Determine the [x, y] coordinate at the center of the cell enclosing the given text.  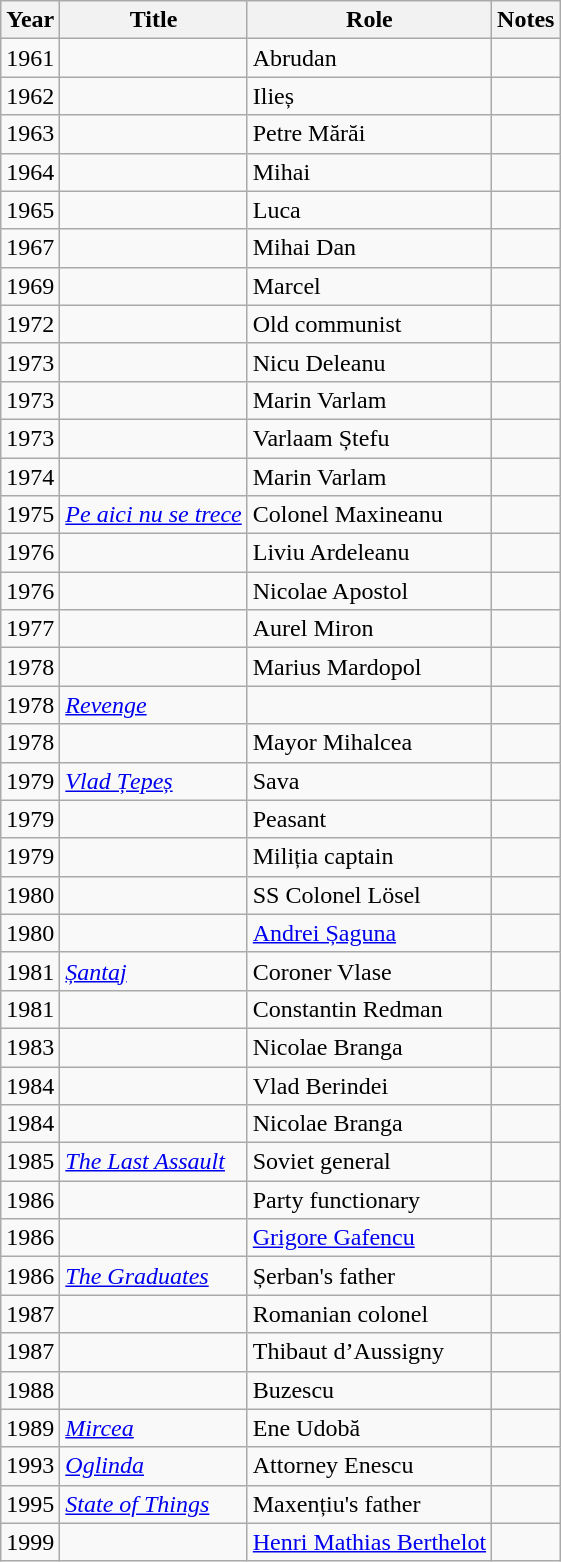
Pe aici nu se trece [154, 515]
Attorney Enescu [369, 1466]
Party functionary [369, 1200]
Vlad Țepeș [154, 781]
1985 [30, 1162]
1963 [30, 134]
1972 [30, 324]
Romanian colonel [369, 1314]
State of Things [154, 1504]
1961 [30, 58]
Peasant [369, 819]
Șantaj [154, 971]
Buzescu [369, 1390]
Aurel Miron [369, 629]
1974 [30, 477]
1962 [30, 96]
Old communist [369, 324]
Maxențiu's father [369, 1504]
Coroner Vlase [369, 971]
1988 [30, 1390]
SS Colonel Lösel [369, 895]
Andrei Șaguna [369, 933]
Soviet general [369, 1162]
Luca [369, 210]
Nicu Deleanu [369, 362]
Henri Mathias Berthelot [369, 1542]
1983 [30, 1047]
Revenge [154, 705]
Sava [369, 781]
1965 [30, 210]
Year [30, 20]
1964 [30, 172]
Nicolae Apostol [369, 591]
Mayor Mihalcea [369, 743]
Mihai Dan [369, 248]
Ilieș [369, 96]
1999 [30, 1542]
Mihai [369, 172]
Miliția captain [369, 857]
Ene Udobă [369, 1428]
The Last Assault [154, 1162]
Role [369, 20]
1967 [30, 248]
Constantin Redman [369, 1009]
Oglinda [154, 1466]
Thibaut d’Aussigny [369, 1352]
Title [154, 20]
Șerban's father [369, 1276]
Colonel Maxineanu [369, 515]
Marius Mardopol [369, 667]
Vlad Berindei [369, 1085]
The Graduates [154, 1276]
1993 [30, 1466]
Grigore Gafencu [369, 1238]
Liviu Ardeleanu [369, 553]
1975 [30, 515]
Varlaam Ștefu [369, 438]
Petre Mărăi [369, 134]
1977 [30, 629]
Mircea [154, 1428]
1989 [30, 1428]
Notes [526, 20]
Marcel [369, 286]
1995 [30, 1504]
1969 [30, 286]
Abrudan [369, 58]
